Provide the [x, y] coordinate of the cell's center where the given text is located.  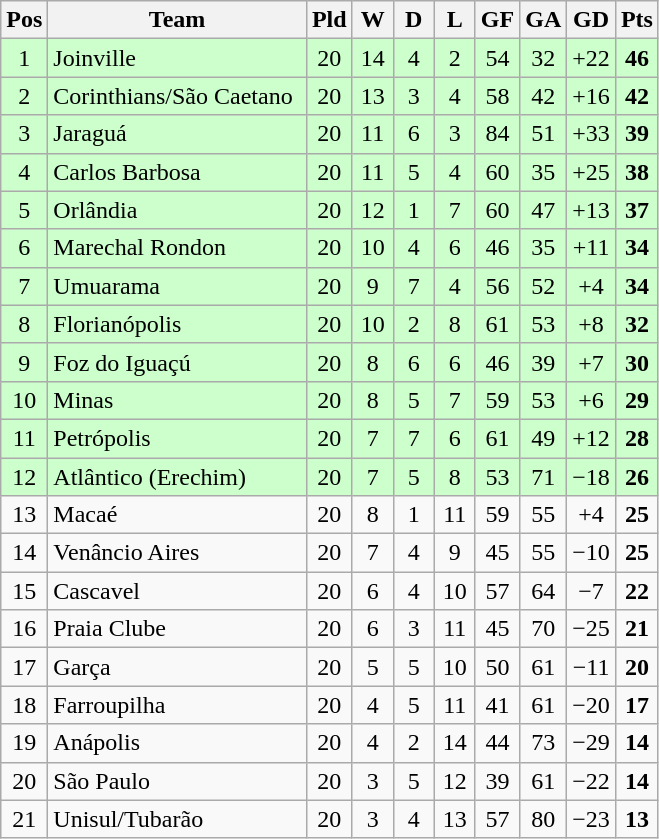
Atlântico (Erechim) [178, 477]
44 [497, 743]
+25 [592, 172]
−22 [592, 781]
Joinville [178, 58]
49 [544, 438]
W [372, 20]
+12 [592, 438]
80 [544, 819]
19 [24, 743]
71 [544, 477]
L [454, 20]
18 [24, 705]
64 [544, 591]
Macaé [178, 515]
GD [592, 20]
Anápolis [178, 743]
37 [636, 210]
Garça [178, 667]
+22 [592, 58]
Corinthians/São Caetano [178, 96]
15 [24, 591]
+13 [592, 210]
30 [636, 362]
Pld [329, 20]
Farroupilha [178, 705]
Foz do Iguaçú [178, 362]
+11 [592, 248]
Cascavel [178, 591]
GA [544, 20]
−10 [592, 553]
28 [636, 438]
−11 [592, 667]
Orlândia [178, 210]
+16 [592, 96]
Umuarama [178, 286]
−25 [592, 629]
56 [497, 286]
73 [544, 743]
Unisul/Tubarão [178, 819]
26 [636, 477]
Minas [178, 400]
Florianópolis [178, 324]
52 [544, 286]
29 [636, 400]
+7 [592, 362]
Pts [636, 20]
22 [636, 591]
−29 [592, 743]
Venâncio Aires [178, 553]
+8 [592, 324]
Team [178, 20]
58 [497, 96]
Praia Clube [178, 629]
38 [636, 172]
54 [497, 58]
GF [497, 20]
+6 [592, 400]
Petrópolis [178, 438]
16 [24, 629]
Pos [24, 20]
São Paulo [178, 781]
−7 [592, 591]
84 [497, 134]
D [414, 20]
−18 [592, 477]
+33 [592, 134]
Carlos Barbosa [178, 172]
−23 [592, 819]
51 [544, 134]
41 [497, 705]
Marechal Rondon [178, 248]
−20 [592, 705]
50 [497, 667]
Jaraguá [178, 134]
47 [544, 210]
70 [544, 629]
